Output the [x, y] coordinate of the center of the cell containing the given text.  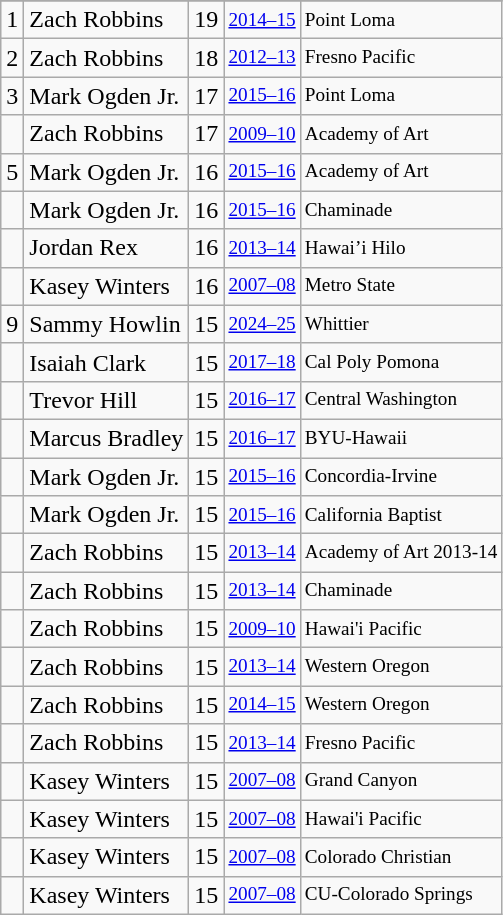
Grand Canyon [401, 781]
Concordia-Irvine [401, 477]
9 [12, 324]
Academy of Art 2013-14 [401, 553]
Whittier [401, 324]
CU-Colorado Springs [401, 895]
Hawai’i Hilo [401, 248]
Colorado Christian [401, 857]
California Baptist [401, 515]
Central Washington [401, 400]
2 [12, 58]
Marcus Bradley [106, 438]
BYU-Hawaii [401, 438]
Metro State [401, 286]
Jordan Rex [106, 248]
3 [12, 96]
Isaiah Clark [106, 362]
1 [12, 20]
19 [206, 20]
18 [206, 58]
2017–18 [262, 362]
Cal Poly Pomona [401, 362]
Sammy Howlin [106, 324]
5 [12, 172]
2024–25 [262, 324]
Trevor Hill [106, 400]
2012–13 [262, 58]
